Output the [x, y] coordinate of the center of the cell containing the given text.  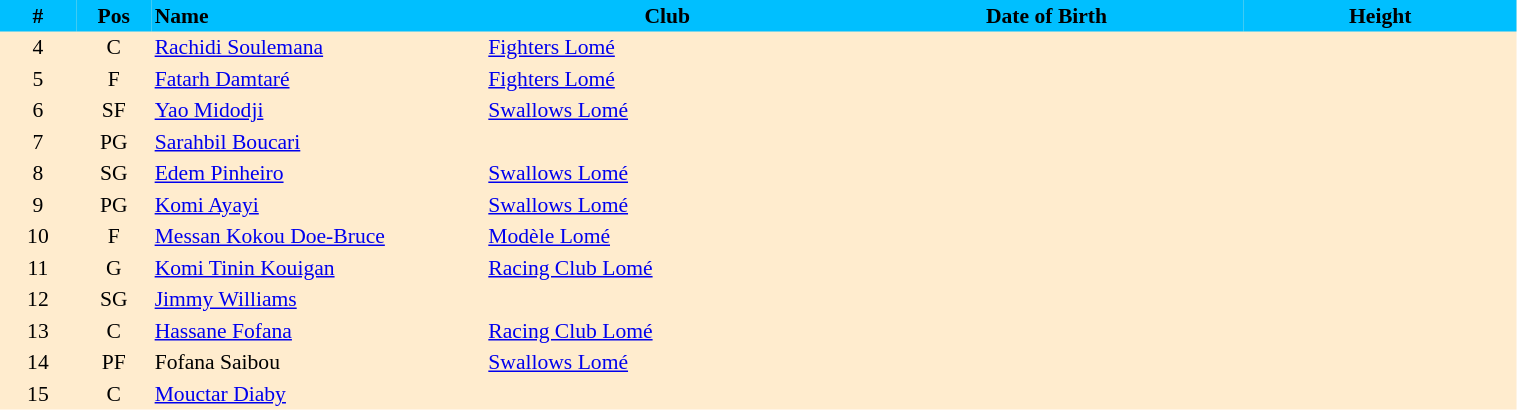
10 [38, 236]
13 [38, 331]
Mouctar Diaby [319, 394]
Height [1380, 16]
6 [38, 110]
Yao Midodji [319, 110]
Edem Pinheiro [319, 174]
G [114, 268]
Name [319, 16]
# [38, 16]
Messan Kokou Doe-Bruce [319, 236]
Club [667, 16]
Fatarh Damtaré [319, 79]
7 [38, 142]
Pos [114, 16]
Sarahbil Boucari [319, 142]
8 [38, 174]
Hassane Fofana [319, 331]
Komi Tinin Kouigan [319, 268]
Jimmy Williams [319, 300]
Komi Ayayi [319, 205]
Rachidi Soulemana [319, 48]
Modèle Lomé [667, 236]
12 [38, 300]
15 [38, 394]
14 [38, 362]
9 [38, 205]
PF [114, 362]
11 [38, 268]
Fofana Saibou [319, 362]
4 [38, 48]
SF [114, 110]
Date of Birth [1046, 16]
5 [38, 79]
